Provide the [x, y] coordinate of the cell's center where the given text is located.  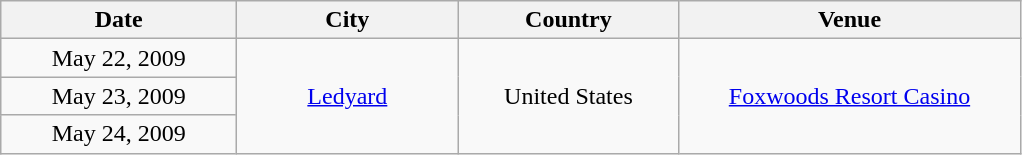
Foxwoods Resort Casino [850, 96]
Date [119, 20]
May 24, 2009 [119, 134]
May 22, 2009 [119, 58]
City [348, 20]
United States [568, 96]
Venue [850, 20]
Ledyard [348, 96]
May 23, 2009 [119, 96]
Country [568, 20]
